Provide the [X, Y] coordinate of the cell's center where the given text is located.  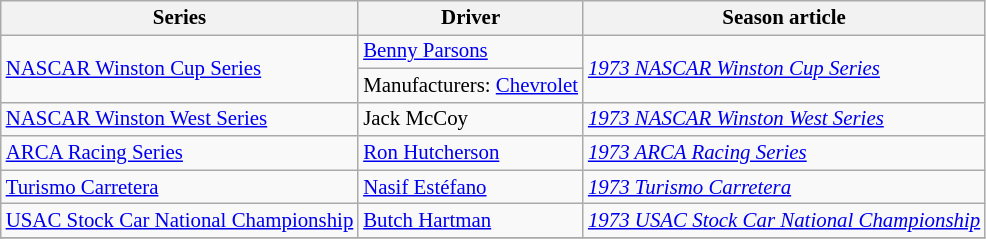
ARCA Racing Series [180, 153]
Ron Hutcherson [470, 153]
Jack McCoy [470, 119]
1973 Turismo Carretera [784, 187]
1973 NASCAR Winston Cup Series [784, 68]
Butch Hartman [470, 221]
1973 ARCA Racing Series [784, 153]
USAC Stock Car National Championship [180, 221]
Nasif Estéfano [470, 187]
Benny Parsons [470, 51]
Series [180, 18]
Driver [470, 18]
Manufacturers: Chevrolet [470, 85]
NASCAR Winston Cup Series [180, 68]
NASCAR Winston West Series [180, 119]
1973 USAC Stock Car National Championship [784, 221]
1973 NASCAR Winston West Series [784, 119]
Season article [784, 18]
Turismo Carretera [180, 187]
